Search for the cell housing the specified text and yield its (X, Y) center coordinate. 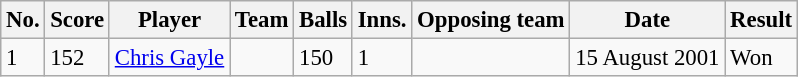
No. (23, 20)
Result (762, 20)
Player (169, 20)
Inns. (382, 20)
Date (648, 20)
Chris Gayle (169, 58)
Opposing team (491, 20)
152 (78, 58)
15 August 2001 (648, 58)
150 (324, 58)
Score (78, 20)
Won (762, 58)
Balls (324, 20)
Team (262, 20)
